Provide the [x, y] coordinate of the cell's center where the given text is located.  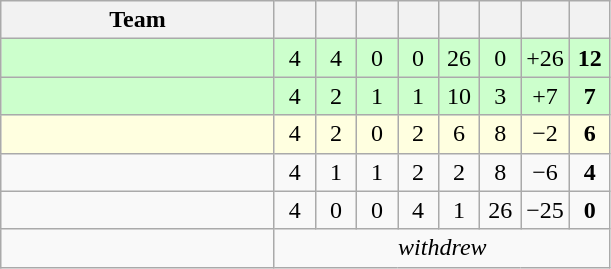
3 [500, 96]
12 [590, 58]
10 [460, 96]
−25 [546, 210]
Team [138, 20]
−6 [546, 172]
withdrew [442, 248]
7 [590, 96]
−2 [546, 134]
+7 [546, 96]
+26 [546, 58]
